Locate the cell with the specified text and output its [x, y] center coordinate. 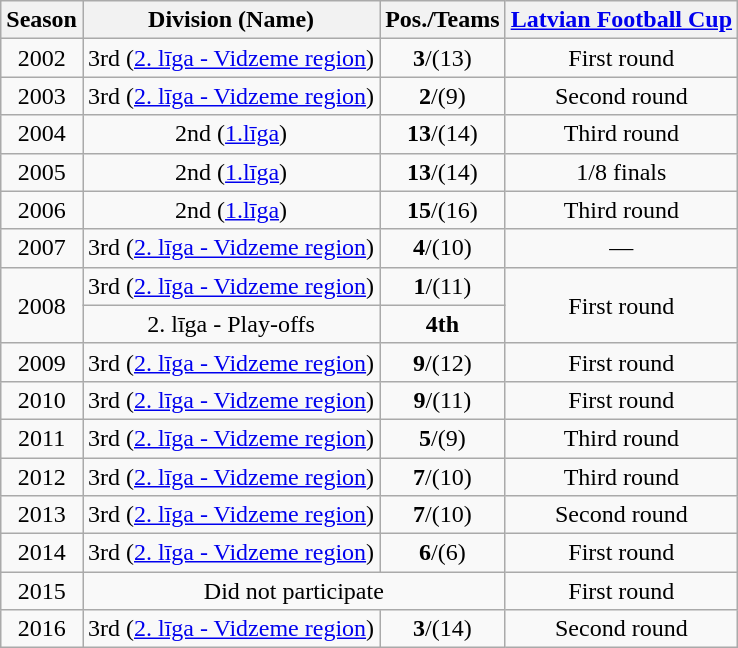
Did not participate [294, 591]
— [621, 248]
2004 [42, 134]
2/(9) [443, 96]
2013 [42, 515]
Division (Name) [230, 20]
2009 [42, 362]
1/8 finals [621, 172]
3/(13) [443, 58]
2011 [42, 438]
2010 [42, 400]
9/(11) [443, 400]
2015 [42, 591]
2006 [42, 210]
2002 [42, 58]
Pos./Teams [443, 20]
Season [42, 20]
4/(10) [443, 248]
2. līga - Play-offs [230, 324]
2003 [42, 96]
1/(11) [443, 286]
6/(6) [443, 553]
4th [443, 324]
2005 [42, 172]
9/(12) [443, 362]
Latvian Football Cup [621, 20]
2016 [42, 629]
2012 [42, 477]
2007 [42, 248]
2014 [42, 553]
3/(14) [443, 629]
15/(16) [443, 210]
2008 [42, 305]
5/(9) [443, 438]
